Find where the given text appears and provide that cell's center as (X, Y) coordinate. 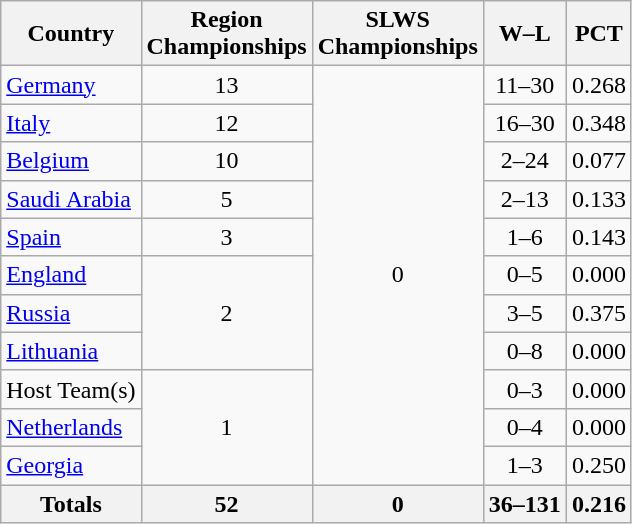
0.375 (598, 313)
PCT (598, 34)
Netherlands (71, 427)
1 (226, 427)
2 (226, 313)
3 (226, 237)
0.143 (598, 237)
Totals (71, 503)
3–5 (524, 313)
RegionChampionships (226, 34)
0.133 (598, 199)
0.268 (598, 85)
10 (226, 161)
11–30 (524, 85)
Host Team(s) (71, 389)
52 (226, 503)
1–6 (524, 237)
SLWSChampionships (398, 34)
0.250 (598, 465)
0–3 (524, 389)
16–30 (524, 123)
36–131 (524, 503)
2–24 (524, 161)
W–L (524, 34)
0.216 (598, 503)
0–5 (524, 275)
Germany (71, 85)
12 (226, 123)
1–3 (524, 465)
0.077 (598, 161)
13 (226, 85)
Belgium (71, 161)
0–8 (524, 351)
5 (226, 199)
2–13 (524, 199)
Saudi Arabia (71, 199)
Italy (71, 123)
0–4 (524, 427)
Spain (71, 237)
Country (71, 34)
England (71, 275)
Russia (71, 313)
0.348 (598, 123)
Lithuania (71, 351)
Georgia (71, 465)
